Find where the given text appears and provide that cell's center as [X, Y] coordinate. 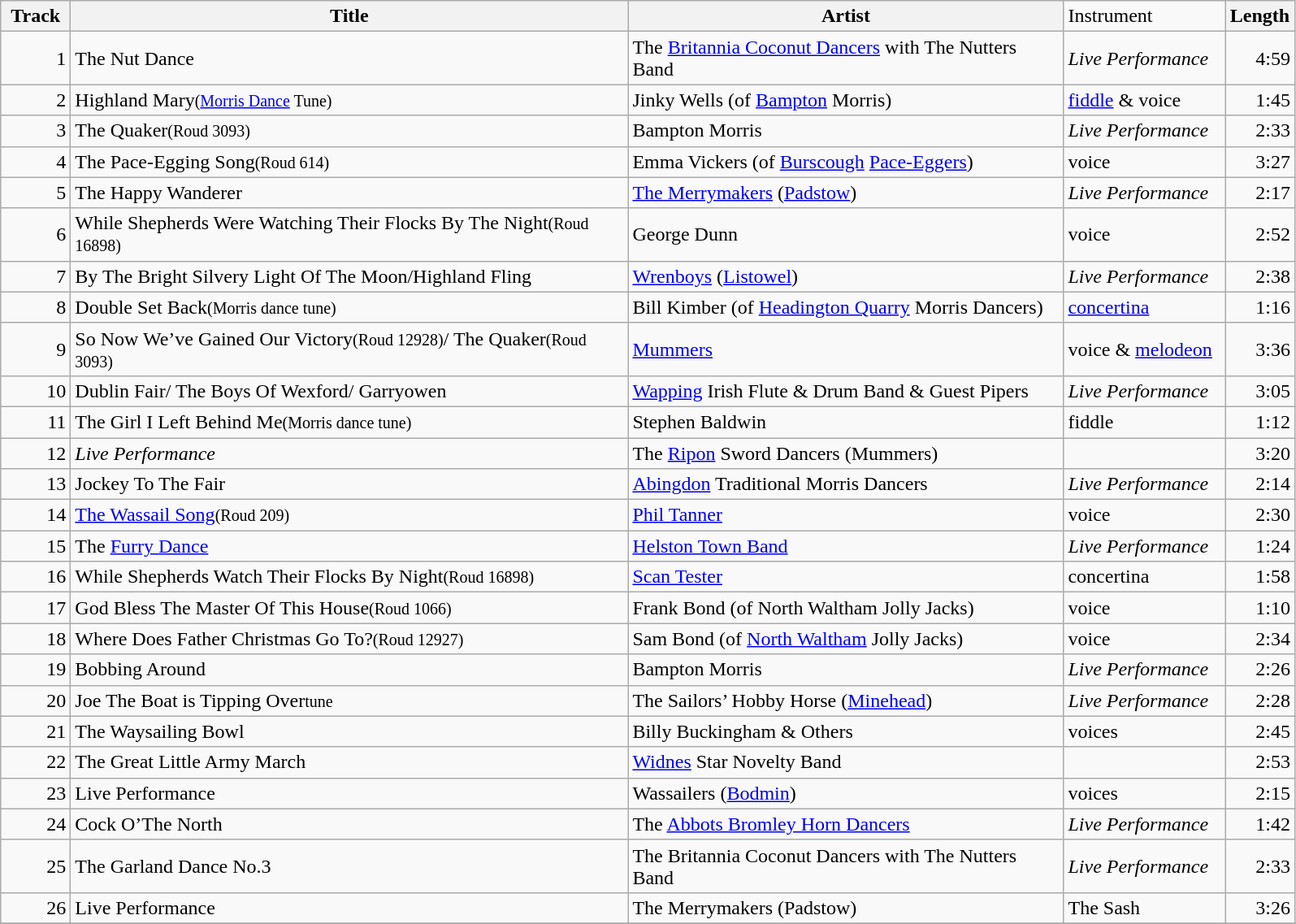
Where Does Father Christmas Go To?(Roud 12927) [349, 639]
2:26 [1260, 670]
The Wassail Song(Roud 209) [349, 515]
1:10 [1260, 608]
So Now We’ve Gained Our Victory(Roud 12928)/ The Quaker(Roud 3093) [349, 349]
5 [36, 193]
The Happy Wanderer [349, 193]
9 [36, 349]
Mummers [846, 349]
Helston Town Band [846, 546]
Phil Tanner [846, 515]
13 [36, 484]
2:45 [1260, 731]
While Shepherds Watch Their Flocks By Night(Roud 16898) [349, 577]
Frank Bond (of North Waltham Jolly Jacks) [846, 608]
The Ripon Sword Dancers (Mummers) [846, 453]
4 [36, 162]
The Girl I Left Behind Me(Morris dance tune) [349, 422]
Highland Mary(Morris Dance Tune) [349, 100]
26 [36, 908]
The Sailors’ Hobby Horse (Minehead) [846, 701]
Joe The Boat is Tipping Overtune [349, 701]
14 [36, 515]
16 [36, 577]
3:20 [1260, 453]
10 [36, 391]
Billy Buckingham & Others [846, 731]
3 [36, 131]
24 [36, 824]
Abingdon Traditional Morris Dancers [846, 484]
By The Bright Silvery Light Of The Moon/Highland Fling [349, 276]
8 [36, 307]
fiddle & voice [1144, 100]
Track [36, 16]
Double Set Back(Morris dance tune) [349, 307]
3:26 [1260, 908]
1:45 [1260, 100]
2:38 [1260, 276]
While Shepherds Were Watching Their Flocks By The Night(Roud 16898) [349, 234]
Stephen Baldwin [846, 422]
God Bless The Master Of This House(Roud 1066) [349, 608]
Wrenboys (Listowel) [846, 276]
The Quaker(Roud 3093) [349, 131]
1:24 [1260, 546]
2:52 [1260, 234]
1:16 [1260, 307]
4:59 [1260, 59]
3:36 [1260, 349]
Length [1260, 16]
1:42 [1260, 824]
Cock O’The North [349, 824]
12 [36, 453]
Scan Tester [846, 577]
3:27 [1260, 162]
1:12 [1260, 422]
7 [36, 276]
The Sash [1144, 908]
15 [36, 546]
The Great Little Army March [349, 762]
Instrument [1144, 16]
Dublin Fair/ The Boys Of Wexford/ Garryowen [349, 391]
17 [36, 608]
The Nut Dance [349, 59]
The Waysailing Bowl [349, 731]
Jinky Wells (of Bampton Morris) [846, 100]
Bill Kimber (of Headington Quarry Morris Dancers) [846, 307]
Widnes Star Novelty Band [846, 762]
3:05 [1260, 391]
2:30 [1260, 515]
The Pace-Egging Song(Roud 614) [349, 162]
1:58 [1260, 577]
Wassailers (Bodmin) [846, 793]
21 [36, 731]
11 [36, 422]
voice & melodeon [1144, 349]
2:28 [1260, 701]
2:14 [1260, 484]
22 [36, 762]
Jockey To The Fair [349, 484]
The Furry Dance [349, 546]
Sam Bond (of North Waltham Jolly Jacks) [846, 639]
2 [36, 100]
George Dunn [846, 234]
Bobbing Around [349, 670]
6 [36, 234]
The Abbots Bromley Horn Dancers [846, 824]
23 [36, 793]
1 [36, 59]
20 [36, 701]
Wapping Irish Flute & Drum Band & Guest Pipers [846, 391]
2:53 [1260, 762]
Title [349, 16]
Emma Vickers (of Burscough Pace-Eggers) [846, 162]
19 [36, 670]
2:17 [1260, 193]
The Garland Dance No.3 [349, 866]
2:15 [1260, 793]
2:34 [1260, 639]
18 [36, 639]
25 [36, 866]
Artist [846, 16]
fiddle [1144, 422]
